Return the (X, Y) coordinate for the center point of the cell that contains the specified text.  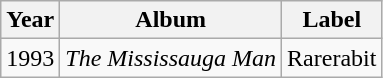
The Mississauga Man (171, 58)
Album (171, 20)
Year (30, 20)
Label (332, 20)
1993 (30, 58)
Rarerabit (332, 58)
